Pinpoint the cell where the given text exists, returning its [x, y] midpoint coordinate. 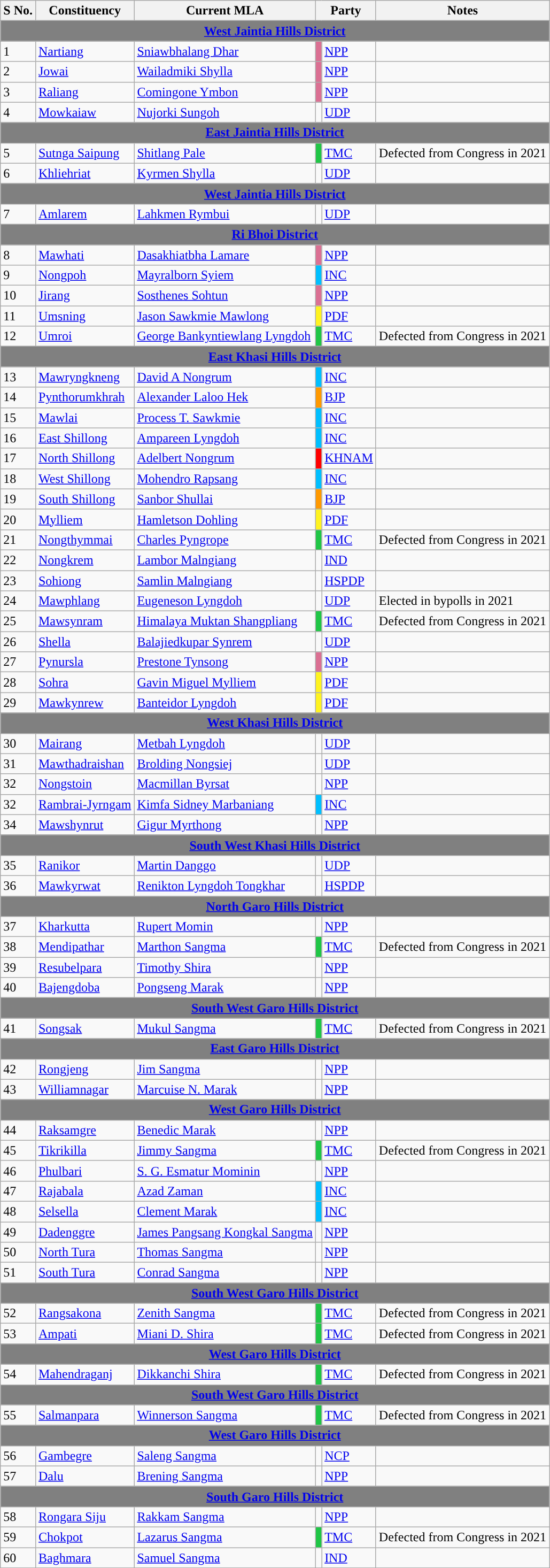
Conrad Sangma [225, 1273]
Ri Bhoi District [275, 234]
10 [18, 296]
Mawthadraishan [84, 764]
Clement Marak [225, 1211]
57 [18, 1476]
48 [18, 1211]
North Garo Hills District [275, 906]
Mylliem [84, 519]
Pynursla [84, 662]
Mawhati [84, 255]
Phulbari [84, 1171]
Prestone Tynsong [225, 662]
East Shillong [84, 438]
Nujorki Sungoh [225, 112]
Jimmy Sangma [225, 1150]
4 [18, 112]
Gambegre [84, 1456]
42 [18, 1069]
38 [18, 947]
39 [18, 967]
25 [18, 621]
Lazarus Sangma [225, 1537]
Nongthymmai [84, 540]
5 [18, 153]
Mawshynrut [84, 825]
North Tura [84, 1252]
21 [18, 540]
Pongseng Marak [225, 988]
44 [18, 1130]
Nongstoin [84, 784]
27 [18, 662]
12 [18, 336]
Mawryngkneng [84, 377]
46 [18, 1171]
Zenith Sangma [225, 1313]
Gavin Miguel Mylliem [225, 682]
Eugeneson Lyngdoh [225, 601]
Rongjeng [84, 1069]
Mahendraganj [84, 1374]
60 [18, 1558]
45 [18, 1150]
53 [18, 1334]
Dikkanchi Shira [225, 1374]
47 [18, 1191]
Ampati [84, 1334]
NCP [349, 1456]
Khliehriat [84, 173]
55 [18, 1415]
Kharkutta [84, 927]
Party [346, 11]
East Khasi Hills District [275, 357]
Samuel Sangma [225, 1558]
South Garo Hills District [275, 1496]
24 [18, 601]
West Shillong [84, 479]
58 [18, 1517]
Mohendro Rapsang [225, 479]
Jim Sangma [225, 1069]
9 [18, 275]
8 [18, 255]
Alexander Laloo Hek [225, 397]
Miani D. Shira [225, 1334]
23 [18, 580]
Dalu [84, 1476]
51 [18, 1273]
50 [18, 1252]
Nongkrem [84, 560]
Ranikor [84, 865]
Winnerson Sangma [225, 1415]
Sniawbhalang Dhar [225, 51]
40 [18, 988]
Elected in bypolls in 2021 [462, 601]
34 [18, 825]
Pynthorumkhrah [84, 397]
Constituency [84, 11]
Mowkaiaw [84, 112]
28 [18, 682]
18 [18, 479]
Adelbert Nongrum [225, 458]
37 [18, 927]
South Tura [84, 1273]
Mawkyrwat [84, 886]
Sohiong [84, 580]
Sosthenes Sohtun [225, 296]
Himalaya Muktan Shangpliang [225, 621]
Benedic Marak [225, 1130]
19 [18, 499]
Shitlang Pale [225, 153]
6 [18, 173]
Comingone Ymbon [225, 92]
56 [18, 1456]
Macmillan Byrsat [225, 784]
1 [18, 51]
Sutnga Saipung [84, 153]
Balajiedkupar Synrem [225, 642]
Jirang [84, 296]
East Jaintia Hills District [275, 133]
41 [18, 1028]
Current MLA [225, 11]
Mendipathar [84, 947]
Resubelpara [84, 967]
Baghmara [84, 1558]
Notes [462, 11]
Jason Sawkmie Mawlong [225, 316]
Nartiang [84, 51]
Brolding Nongsiej [225, 764]
Chokpot [84, 1537]
Mairang [84, 743]
Charles Pyngrope [225, 540]
South Shillong [84, 499]
43 [18, 1089]
36 [18, 886]
20 [18, 519]
David A Nongrum [225, 377]
Lahkmen Rymbui [225, 214]
Raksamgre [84, 1130]
59 [18, 1537]
Mawphlang [84, 601]
22 [18, 560]
S No. [18, 11]
Marcuise N. Marak [225, 1089]
East Garo Hills District [275, 1049]
26 [18, 642]
Renikton Lyngdoh Tongkhar [225, 886]
Mukul Sangma [225, 1028]
Kimfa Sidney Marbaniang [225, 804]
52 [18, 1313]
Williamnagar [84, 1089]
15 [18, 418]
Bajengdoba [84, 988]
James Pangsang Kongkal Sangma [225, 1232]
7 [18, 214]
16 [18, 438]
Rangsakona [84, 1313]
Sohra [84, 682]
Rajabala [84, 1191]
Lambor Malngiang [225, 560]
Gigur Myrthong [225, 825]
Mawlai [84, 418]
Rupert Momin [225, 927]
54 [18, 1374]
14 [18, 397]
29 [18, 703]
Mayralborn Syiem [225, 275]
Sanbor Shullai [225, 499]
2 [18, 72]
Umsning [84, 316]
3 [18, 92]
11 [18, 316]
S. G. Esmatur Mominin [225, 1171]
Kyrmen Shylla [225, 173]
31 [18, 764]
Nongpoh [84, 275]
South West Khasi Hills District [275, 845]
Brening Sangma [225, 1476]
Jowai [84, 72]
Salmanpara [84, 1415]
North Shillong [84, 458]
Mawsynram [84, 621]
Dasakhiatbha Lamare [225, 255]
Timothy Shira [225, 967]
Wailadmiki Shylla [225, 72]
Rongara Siju [84, 1517]
Dadenggre [84, 1232]
Mawkynrew [84, 703]
George Bankyntiewlang Lyngdoh [225, 336]
13 [18, 377]
35 [18, 865]
Umroi [84, 336]
Samlin Malngiang [225, 580]
17 [18, 458]
49 [18, 1232]
Azad Zaman [225, 1191]
Process T. Sawkmie [225, 418]
Selsella [84, 1211]
Banteidor Lyngdoh [225, 703]
Shella [84, 642]
Rambrai-Jyrngam [84, 804]
KHNAM [349, 458]
Marthon Sangma [225, 947]
Ampareen Lyngdoh [225, 438]
Tikrikilla [84, 1150]
Raliang [84, 92]
Metbah Lyngdoh [225, 743]
Martin Danggo [225, 865]
30 [18, 743]
Hamletson Dohling [225, 519]
Rakkam Sangma [225, 1517]
Amlarem [84, 214]
Saleng Sangma [225, 1456]
West Khasi Hills District [275, 723]
Thomas Sangma [225, 1252]
Songsak [84, 1028]
